Return (X, Y) of the center of cell containing provided text 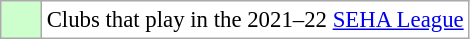
Clubs that play in the 2021–22 SEHA League (255, 20)
